Return the (X, Y) coordinate for the center point of the cell that contains the specified text.  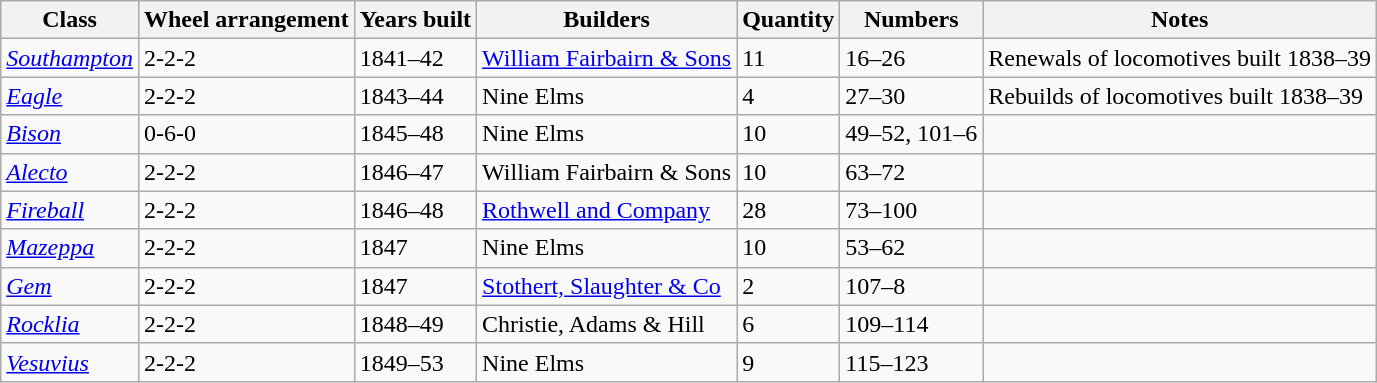
63–72 (912, 172)
0-6-0 (246, 134)
1845–48 (415, 134)
109–114 (912, 324)
Rothwell and Company (607, 210)
53–62 (912, 248)
Bison (70, 134)
1848–49 (415, 324)
27–30 (912, 96)
11 (788, 58)
1846–47 (415, 172)
Christie, Adams & Hill (607, 324)
Years built (415, 20)
2 (788, 286)
Alecto (70, 172)
73–100 (912, 210)
4 (788, 96)
1841–42 (415, 58)
Rebuilds of locomotives built 1838–39 (1180, 96)
Builders (607, 20)
Eagle (70, 96)
Quantity (788, 20)
1843–44 (415, 96)
Southampton (70, 58)
Fireball (70, 210)
107–8 (912, 286)
Vesuvius (70, 362)
Gem (70, 286)
Stothert, Slaughter & Co (607, 286)
1849–53 (415, 362)
6 (788, 324)
49–52, 101–6 (912, 134)
Rocklia (70, 324)
Renewals of locomotives built 1838–39 (1180, 58)
28 (788, 210)
Notes (1180, 20)
115–123 (912, 362)
Mazeppa (70, 248)
Numbers (912, 20)
1846–48 (415, 210)
Wheel arrangement (246, 20)
9 (788, 362)
16–26 (912, 58)
Class (70, 20)
